Capture the cell that displays the provided text and extract its (X, Y) central coordinate. 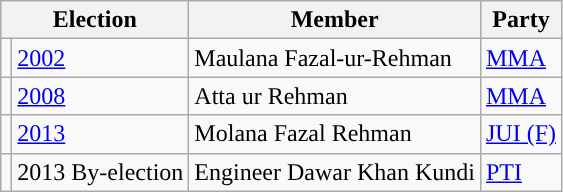
Party (520, 20)
2013 By-election (100, 172)
PTI (520, 172)
2008 (100, 96)
Atta ur Rehman (335, 96)
Election (95, 20)
2002 (100, 58)
Engineer Dawar Khan Kundi (335, 172)
Maulana Fazal-ur-Rehman (335, 58)
JUI (F) (520, 134)
Molana Fazal Rehman (335, 134)
Member (335, 20)
2013 (100, 134)
